Locate the cell with the specified text and output its [x, y] center coordinate. 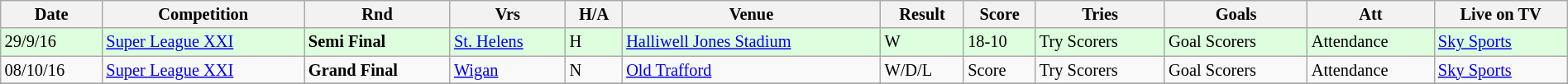
Wigan [508, 70]
H [594, 42]
W [923, 42]
N [594, 70]
29/9/16 [51, 42]
Result [923, 14]
H/A [594, 14]
Tries [1100, 14]
Live on TV [1500, 14]
Grand Final [377, 70]
Rnd [377, 14]
Venue [751, 14]
Att [1371, 14]
08/10/16 [51, 70]
Goals [1236, 14]
18-10 [999, 42]
Competition [203, 14]
Halliwell Jones Stadium [751, 42]
Date [51, 14]
Vrs [508, 14]
Old Trafford [751, 70]
St. Helens [508, 42]
Semi Final [377, 42]
W/D/L [923, 70]
